Find where the given text appears and provide that cell's center as [X, Y] coordinate. 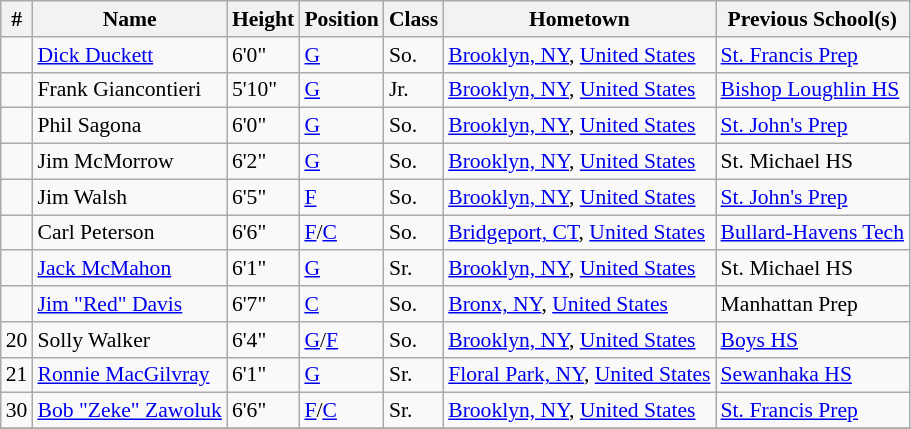
Previous School(s) [812, 19]
Jim McMorrow [129, 162]
Jack McMahon [129, 269]
# [17, 19]
Carl Peterson [129, 233]
Floral Park, NY, United States [579, 375]
6'2" [263, 162]
5'10" [263, 90]
Bishop Loughlin HS [812, 90]
Solly Walker [129, 340]
6'7" [263, 304]
6'5" [263, 197]
20 [17, 340]
F [341, 197]
G/F [341, 340]
6'4" [263, 340]
Bronx, NY, United States [579, 304]
Bullard-Havens Tech [812, 233]
Frank Giancontieri [129, 90]
Class [414, 19]
Ronnie MacGilvray [129, 375]
Manhattan Prep [812, 304]
Dick Duckett [129, 55]
Name [129, 19]
Boys HS [812, 340]
Jim Walsh [129, 197]
Bridgeport, CT, United States [579, 233]
C [341, 304]
Sewanhaka HS [812, 375]
Position [341, 19]
Jr. [414, 90]
30 [17, 411]
Jim "Red" Davis [129, 304]
Bob "Zeke" Zawoluk [129, 411]
Height [263, 19]
Phil Sagona [129, 126]
21 [17, 375]
Hometown [579, 19]
